Find where the given text appears and provide that cell's center as (X, Y) coordinate. 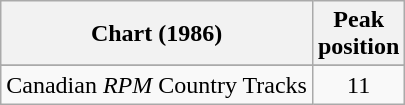
Chart (1986) (157, 34)
Peakposition (358, 34)
Canadian RPM Country Tracks (157, 85)
11 (358, 85)
